Find where the given text appears and provide that cell's center as [x, y] coordinate. 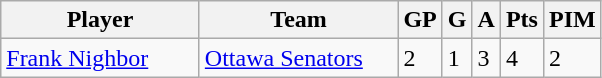
Frank Nighbor [100, 58]
A [486, 20]
G [457, 20]
Ottawa Senators [298, 58]
GP [420, 20]
4 [522, 58]
Player [100, 20]
1 [457, 58]
Pts [522, 20]
Team [298, 20]
PIM [572, 20]
3 [486, 58]
